Identify which cell holds the provided text, then report its [X, Y] central coordinate. 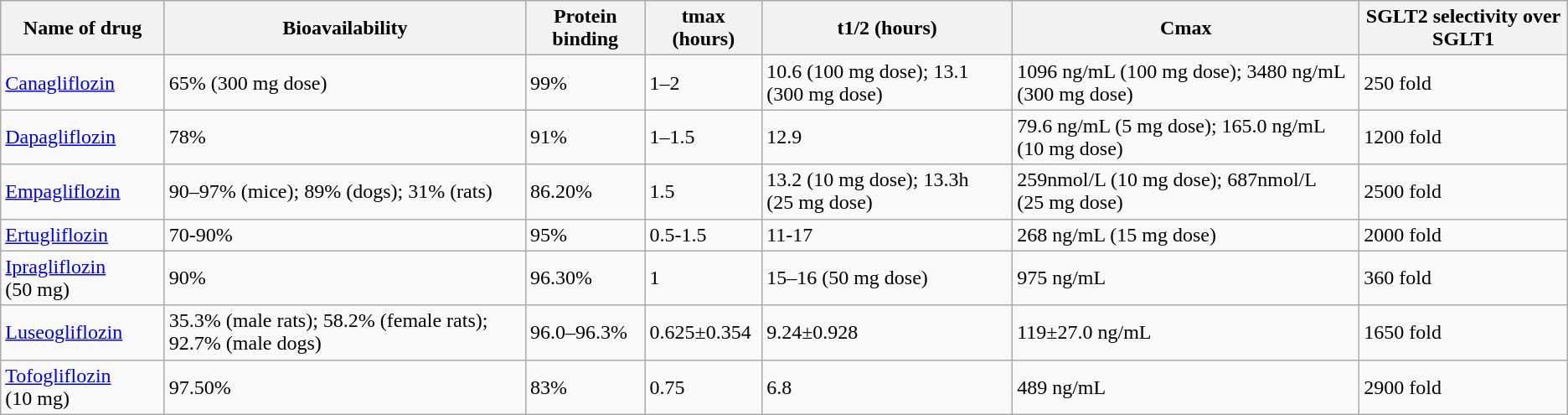
83% [585, 387]
13.2 (10 mg dose); 13.3h (25 mg dose) [888, 191]
15–16 (50 mg dose) [888, 278]
Name of drug [83, 29]
2900 fold [1463, 387]
95% [585, 235]
Canagliflozin [83, 82]
1–1.5 [704, 137]
1650 fold [1463, 332]
2000 fold [1463, 235]
1 [704, 278]
Tofogliflozin (10 mg) [83, 387]
79.6 ng/mL (5 mg dose); 165.0 ng/mL (10 mg dose) [1186, 137]
11-17 [888, 235]
268 ng/mL (15 mg dose) [1186, 235]
Empagliflozin [83, 191]
91% [585, 137]
1–2 [704, 82]
96.0–96.3% [585, 332]
90% [345, 278]
86.20% [585, 191]
12.9 [888, 137]
Bioavailability [345, 29]
119±27.0 ng/mL [1186, 332]
1096 ng/mL (100 mg dose); 3480 ng/mL (300 mg dose) [1186, 82]
Ertugliflozin [83, 235]
0.5-1.5 [704, 235]
Cmax [1186, 29]
90–97% (mice); 89% (dogs); 31% (rats) [345, 191]
250 fold [1463, 82]
360 fold [1463, 278]
70-90% [345, 235]
259nmol/L (10 mg dose); 687nmol/L (25 mg dose) [1186, 191]
0.625±0.354 [704, 332]
35.3% (male rats); 58.2% (female rats); 92.7% (male dogs) [345, 332]
78% [345, 137]
tmax (hours) [704, 29]
6.8 [888, 387]
0.75 [704, 387]
9.24±0.928 [888, 332]
SGLT2 selectivity over SGLT1 [1463, 29]
489 ng/mL [1186, 387]
Ipragliflozin (50 mg) [83, 278]
2500 fold [1463, 191]
97.50% [345, 387]
65% (300 mg dose) [345, 82]
1200 fold [1463, 137]
10.6 (100 mg dose); 13.1 (300 mg dose) [888, 82]
t1/2 (hours) [888, 29]
96.30% [585, 278]
Protein binding [585, 29]
975 ng/mL [1186, 278]
1.5 [704, 191]
99% [585, 82]
Dapagliflozin [83, 137]
Luseogliflozin [83, 332]
